Search for the cell housing the specified text and yield its [x, y] center coordinate. 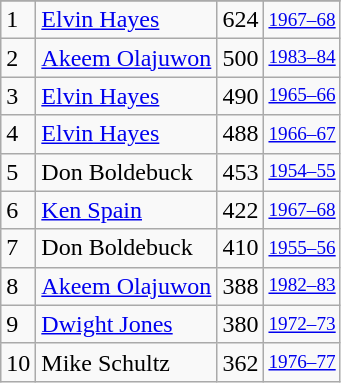
1966–67 [302, 134]
1955–56 [302, 248]
422 [240, 210]
362 [240, 362]
6 [18, 210]
1965–66 [302, 96]
490 [240, 96]
8 [18, 286]
1 [18, 20]
1976–77 [302, 362]
1972–73 [302, 324]
488 [240, 134]
2 [18, 58]
380 [240, 324]
1954–55 [302, 172]
Ken Spain [126, 210]
500 [240, 58]
10 [18, 362]
3 [18, 96]
1982–83 [302, 286]
Dwight Jones [126, 324]
624 [240, 20]
453 [240, 172]
388 [240, 286]
5 [18, 172]
9 [18, 324]
1983–84 [302, 58]
410 [240, 248]
7 [18, 248]
4 [18, 134]
Mike Schultz [126, 362]
